Detect which cell encompasses the target text, then output its [x, y] center coordinate. 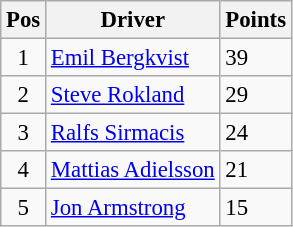
5 [24, 208]
Points [256, 20]
3 [24, 133]
24 [256, 133]
21 [256, 170]
Emil Bergkvist [133, 58]
29 [256, 95]
Mattias Adielsson [133, 170]
39 [256, 58]
Steve Rokland [133, 95]
Pos [24, 20]
Ralfs Sirmacis [133, 133]
Driver [133, 20]
15 [256, 208]
1 [24, 58]
Jon Armstrong [133, 208]
2 [24, 95]
4 [24, 170]
